For the text-containing cell, return its midpoint in [X, Y] coordinate format. 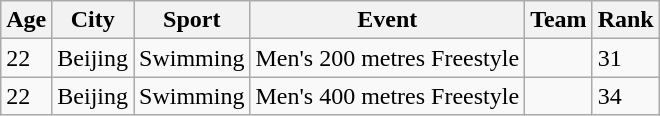
31 [626, 58]
City [93, 20]
Sport [192, 20]
Men's 200 metres Freestyle [388, 58]
Age [26, 20]
Team [559, 20]
Rank [626, 20]
Event [388, 20]
Men's 400 metres Freestyle [388, 96]
34 [626, 96]
